Locate the cell with the specified text and output its (X, Y) center coordinate. 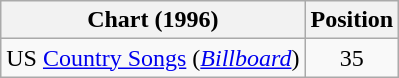
Position (352, 20)
US Country Songs (Billboard) (153, 58)
Chart (1996) (153, 20)
35 (352, 58)
